Find where the given text appears and provide that cell's center as (X, Y) coordinate. 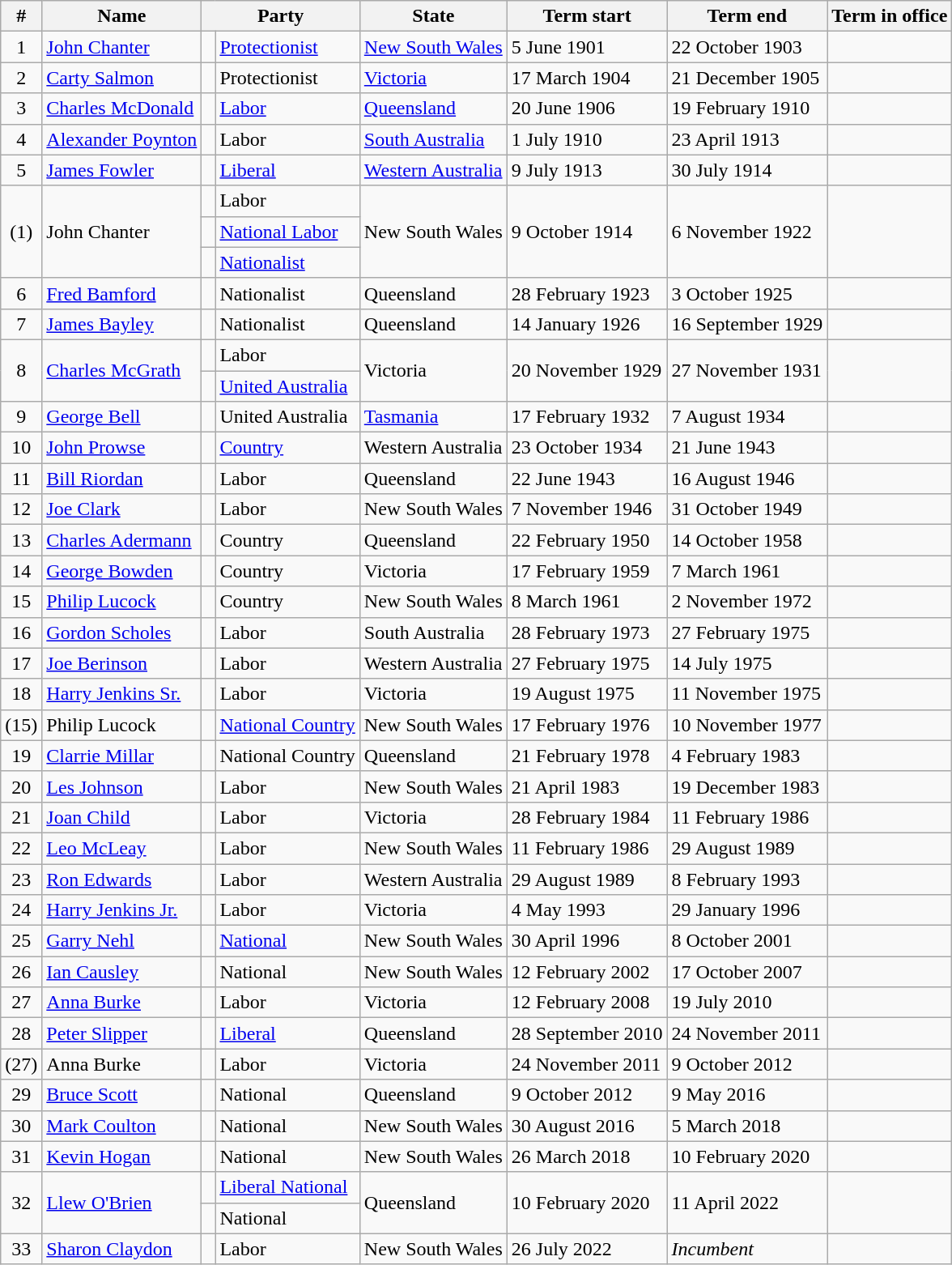
George Bowden (121, 571)
Charles Adermann (121, 540)
30 April 1996 (587, 941)
Harry Jenkins Jr. (121, 910)
22 June 1943 (587, 479)
14 (21, 571)
Term end (747, 16)
9 October 1914 (587, 232)
16 September 1929 (747, 324)
Term start (587, 16)
7 August 1934 (747, 417)
2 (21, 78)
National Labor (287, 232)
Joe Clark (121, 509)
Name (121, 16)
9 July 1913 (587, 170)
James Bayley (121, 324)
1 July 1910 (587, 139)
Term in office (890, 16)
26 March 2018 (587, 1156)
12 February 2002 (587, 972)
Bruce Scott (121, 1095)
29 January 1996 (747, 910)
16 August 1946 (747, 479)
1 (21, 47)
Charles McGrath (121, 370)
3 (21, 109)
(15) (21, 725)
22 February 1950 (587, 540)
18 (21, 694)
5 March 2018 (747, 1126)
17 March 1904 (587, 78)
28 February 1973 (587, 632)
Tasmania (433, 417)
George Bell (121, 417)
Harry Jenkins Sr. (121, 694)
14 October 1958 (747, 540)
Les Johnson (121, 786)
Garry Nehl (121, 941)
31 October 1949 (747, 509)
9 May 2016 (747, 1095)
33 (21, 1249)
12 February 2008 (587, 1003)
Joe Berinson (121, 663)
30 August 2016 (587, 1126)
28 February 1923 (587, 293)
13 (21, 540)
6 November 1922 (747, 232)
Ian Causley (121, 972)
3 October 1925 (747, 293)
Carty Salmon (121, 78)
Bill Riordan (121, 479)
27 November 1931 (747, 370)
Ron Edwards (121, 879)
19 July 2010 (747, 1003)
7 (21, 324)
Kevin Hogan (121, 1156)
17 February 1932 (587, 417)
7 November 1946 (587, 509)
22 October 1903 (747, 47)
21 February 1978 (587, 756)
6 (21, 293)
14 July 1975 (747, 663)
19 December 1983 (747, 786)
30 (21, 1126)
Party (280, 16)
20 (21, 786)
Joan Child (121, 817)
15 (21, 602)
Peter Slipper (121, 1033)
26 (21, 972)
Clarrie Millar (121, 756)
7 March 1961 (747, 571)
27 (21, 1003)
8 March 1961 (587, 602)
(27) (21, 1064)
17 February 1959 (587, 571)
17 October 2007 (747, 972)
Alexander Poynton (121, 139)
28 September 2010 (587, 1033)
29 (21, 1095)
21 June 1943 (747, 448)
10 November 1977 (747, 725)
23 (21, 879)
Incumbent (747, 1249)
Liberal National (287, 1187)
(1) (21, 232)
11 November 1975 (747, 694)
24 (21, 910)
12 (21, 509)
20 November 1929 (587, 370)
20 June 1906 (587, 109)
32 (21, 1203)
17 February 1976 (587, 725)
19 August 1975 (587, 694)
21 (21, 817)
John Prowse (121, 448)
21 April 1983 (587, 786)
25 (21, 941)
Gordon Scholes (121, 632)
28 February 1984 (587, 817)
26 July 2022 (587, 1249)
Sharon Claydon (121, 1249)
# (21, 16)
23 October 1934 (587, 448)
11 (21, 479)
Mark Coulton (121, 1126)
8 February 1993 (747, 879)
16 (21, 632)
14 January 1926 (587, 324)
11 April 2022 (747, 1203)
31 (21, 1156)
17 (21, 663)
19 February 1910 (747, 109)
8 (21, 370)
State (433, 16)
5 June 1901 (587, 47)
23 April 1913 (747, 139)
9 (21, 417)
James Fowler (121, 170)
28 (21, 1033)
8 October 2001 (747, 941)
4 February 1983 (747, 756)
Fred Bamford (121, 293)
30 July 1914 (747, 170)
5 (21, 170)
10 (21, 448)
Charles McDonald (121, 109)
22 (21, 848)
Llew O'Brien (121, 1203)
2 November 1972 (747, 602)
4 May 1993 (587, 910)
21 December 1905 (747, 78)
19 (21, 756)
4 (21, 139)
Leo McLeay (121, 848)
